Scan for the cell matching the given text and deliver its [x, y] coordinate at center. 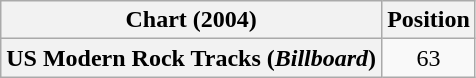
Chart (2004) [192, 20]
US Modern Rock Tracks (Billboard) [192, 58]
63 [429, 58]
Position [429, 20]
